Scan for the cell matching the given text and deliver its (X, Y) coordinate at center. 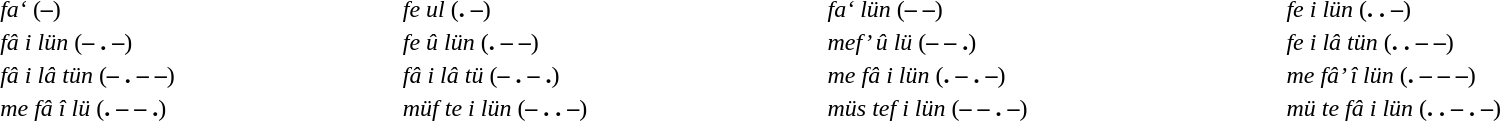
fâ i lâ tü (– . – .) (612, 76)
mef’ û lü (– – .) (1054, 42)
me fâ i lün (. – . –) (1054, 76)
fe û lün (. – –) (612, 42)
